Capture the cell that displays the provided text and extract its (x, y) central coordinate. 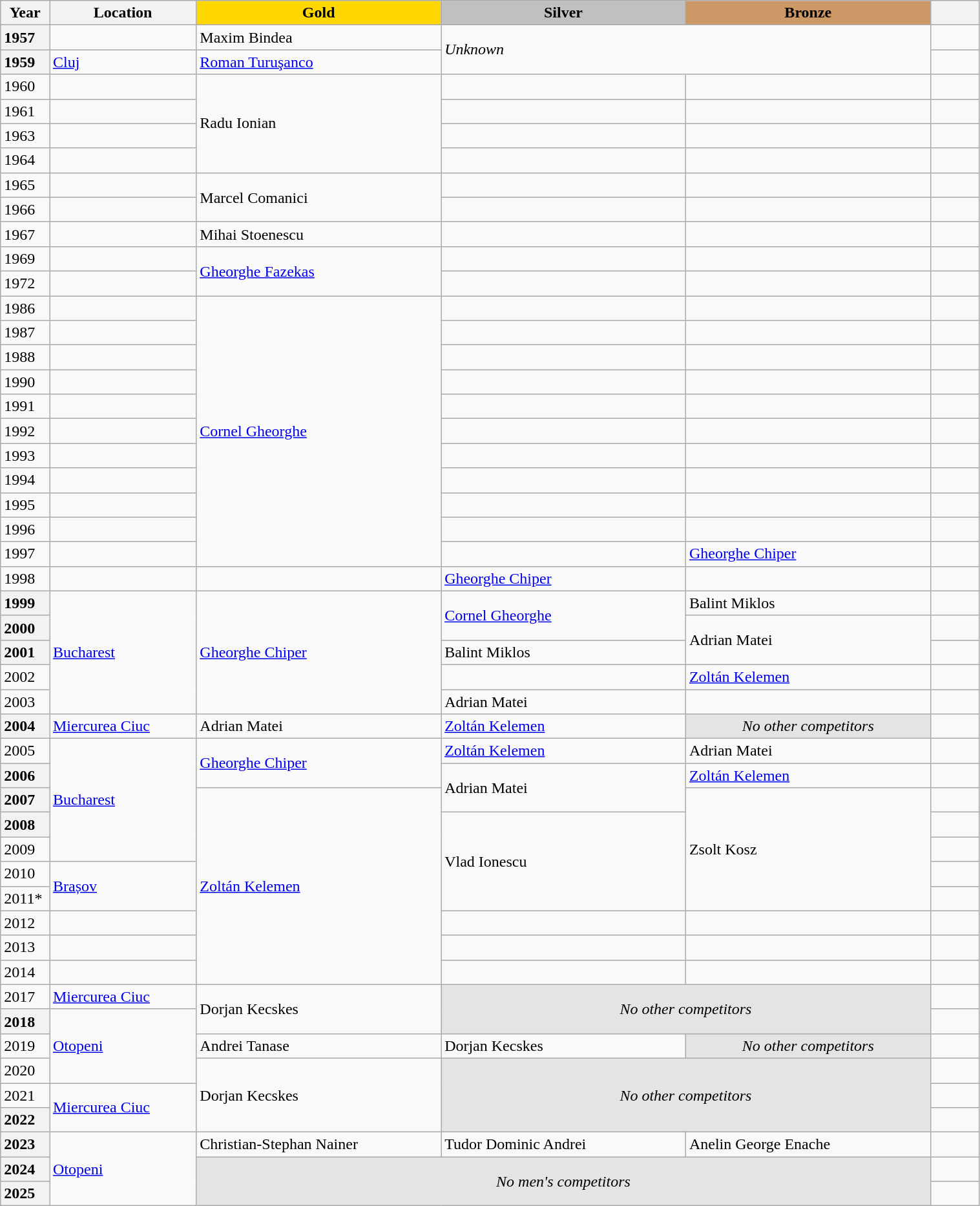
1965 (25, 185)
2019 (25, 1046)
Brașov (123, 886)
Silver (563, 13)
Vlad Ionescu (563, 862)
2023 (25, 1145)
1963 (25, 136)
Gold (319, 13)
1957 (25, 37)
2009 (25, 849)
Cluj (123, 62)
2022 (25, 1120)
Location (123, 13)
2013 (25, 947)
1987 (25, 333)
Bronze (808, 13)
1999 (25, 603)
Gheorghe Fazekas (319, 271)
2007 (25, 800)
Marcel Comanici (319, 197)
1960 (25, 87)
1995 (25, 505)
Andrei Tanase (319, 1046)
Anelin George Enache (808, 1145)
1986 (25, 308)
1959 (25, 62)
2005 (25, 751)
Radu Ionian (319, 123)
1998 (25, 578)
1964 (25, 160)
2000 (25, 628)
1966 (25, 209)
2001 (25, 652)
Maxim Bindea (319, 37)
2025 (25, 1194)
2008 (25, 825)
Unknown (686, 50)
Christian-Stephan Nainer (319, 1145)
2004 (25, 726)
2002 (25, 677)
2010 (25, 874)
2018 (25, 1021)
1967 (25, 234)
1972 (25, 283)
Roman Turuşanco (319, 62)
1991 (25, 407)
2011* (25, 898)
2024 (25, 1169)
1993 (25, 456)
1988 (25, 357)
1992 (25, 431)
Year (25, 13)
1990 (25, 382)
2014 (25, 972)
Zsolt Kosz (808, 849)
1961 (25, 111)
1969 (25, 259)
1997 (25, 554)
2003 (25, 701)
2021 (25, 1095)
1994 (25, 480)
2012 (25, 923)
2017 (25, 997)
Mihai Stoenescu (319, 234)
Tudor Dominic Andrei (563, 1145)
No men's competitors (563, 1181)
1996 (25, 529)
2020 (25, 1070)
2006 (25, 776)
